Extract the (x, y) coordinate from the center of the cell holding the provided text.  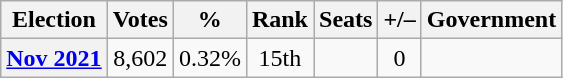
Government (491, 20)
0.32% (210, 58)
+/– (400, 20)
0 (400, 58)
Seats (346, 20)
Election (54, 20)
Votes (140, 20)
Nov 2021 (54, 58)
Rank (280, 20)
% (210, 20)
15th (280, 58)
8,602 (140, 58)
